Locate the cell with the specified text and output its [x, y] center coordinate. 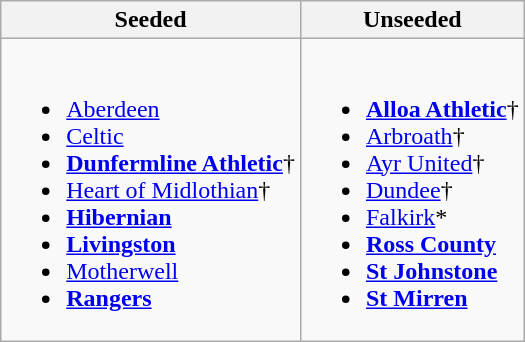
Alloa Athletic†Arbroath†Ayr United†Dundee†Falkirk*Ross CountySt JohnstoneSt Mirren [412, 190]
Unseeded [412, 20]
Seeded [151, 20]
AberdeenCelticDunfermline Athletic†Heart of Midlothian†HibernianLivingstonMotherwellRangers [151, 190]
